Scan for the cell matching the given text and deliver its [X, Y] coordinate at center. 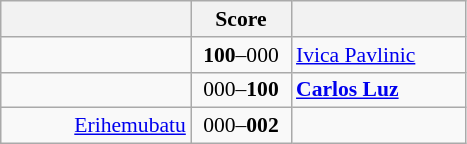
100–000 [241, 55]
Score [241, 19]
Ivica Pavlinic [378, 55]
000–100 [241, 90]
Erihemubatu [96, 126]
000–002 [241, 126]
Carlos Luz [378, 90]
